Search for the cell housing the specified text and yield its [x, y] center coordinate. 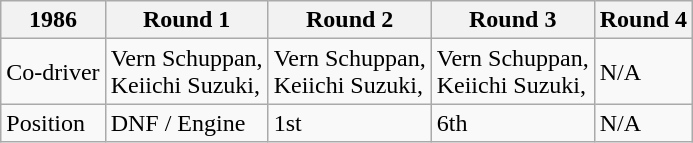
Position [53, 123]
1st [350, 123]
DNF / Engine [186, 123]
Round 3 [512, 20]
Round 4 [643, 20]
Co-driver [53, 72]
Round 1 [186, 20]
6th [512, 123]
1986 [53, 20]
Round 2 [350, 20]
